Return the (x, y) coordinate for the center point of the cell that contains the specified text.  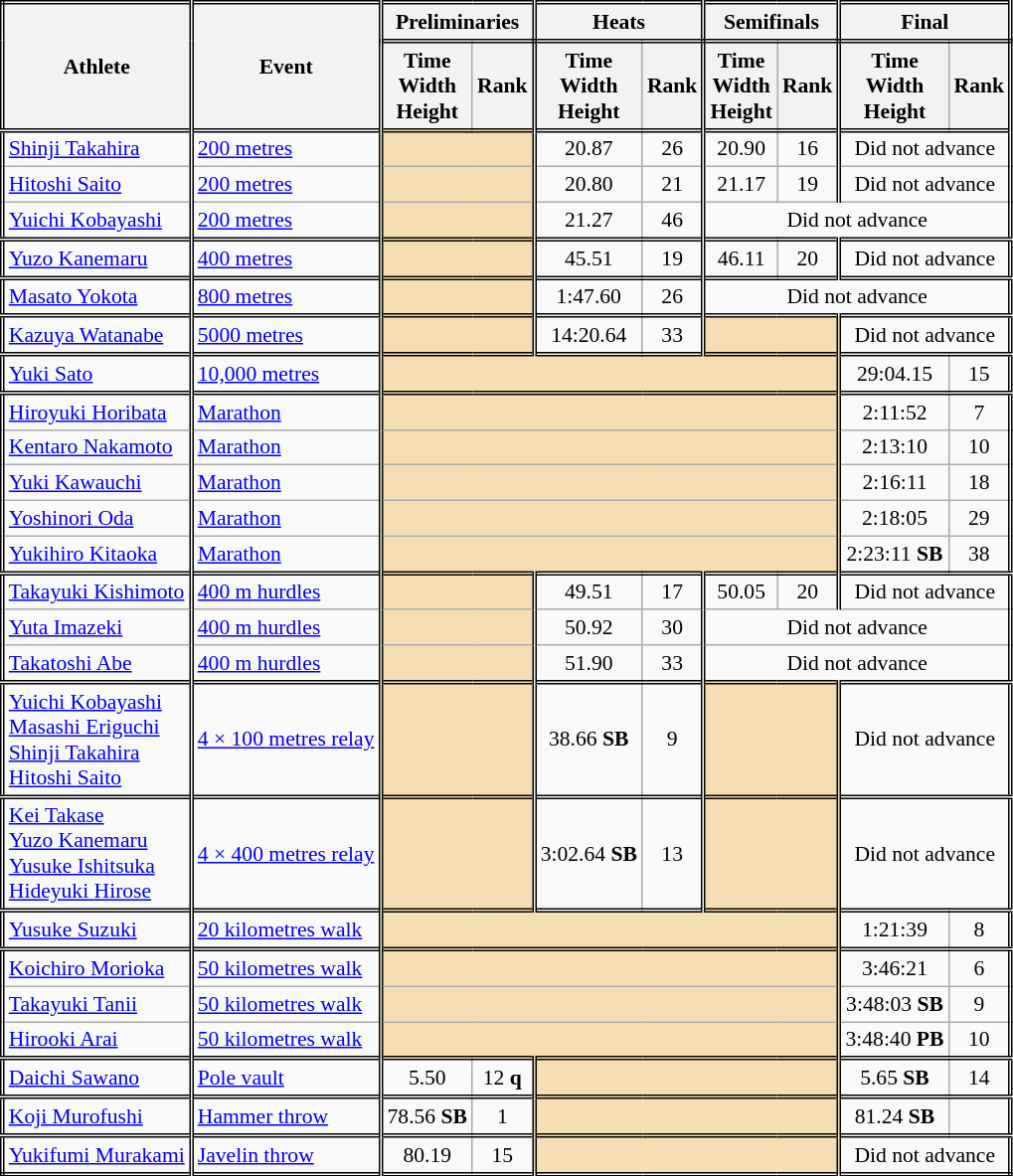
3:02.64 SB (589, 853)
Hiroyuki Horibata (96, 412)
13 (673, 853)
Yusuke Suzuki (96, 930)
Hitoshi Saito (96, 185)
Event (286, 67)
14 (980, 1078)
Yukihiro Kitaoka (96, 555)
2:13:10 (895, 447)
Takayuki Tanii (96, 1004)
Yuta Imazeki (96, 628)
5.65 SB (895, 1078)
400 metres (286, 258)
800 metres (286, 296)
2:11:52 (895, 412)
7 (980, 412)
Koichiro Morioka (96, 968)
Yuichi Kobayashi (96, 221)
46.11 (741, 258)
30 (673, 628)
Yoshinori Oda (96, 519)
Yuzo Kanemaru (96, 258)
80.19 (426, 1155)
29 (980, 519)
Kei TakaseYuzo KanemaruYusuke IshitsukaHideyuki Hirose (96, 853)
Athlete (96, 67)
20.90 (741, 149)
16 (808, 149)
1 (503, 1117)
6 (980, 968)
5.50 (426, 1078)
2:18:05 (895, 519)
Hirooki Arai (96, 1040)
10,000 metres (286, 374)
Koji Murofushi (96, 1117)
Takayuki Kishimoto (96, 590)
Kentaro Nakamoto (96, 447)
21.27 (589, 221)
2:23:11 SB (895, 555)
Yuki Sato (96, 374)
14:20.64 (589, 336)
Daichi Sawano (96, 1078)
81.24 SB (895, 1117)
1:21:39 (895, 930)
29:04.15 (895, 374)
51.90 (589, 664)
Shinji Takahira (96, 149)
5000 metres (286, 336)
Heats (618, 22)
20.80 (589, 185)
Pole vault (286, 1078)
78.56 SB (426, 1117)
20 kilometres walk (286, 930)
20.87 (589, 149)
Yukifumi Murakami (96, 1155)
3:46:21 (895, 968)
8 (980, 930)
Hammer throw (286, 1117)
Takatoshi Abe (96, 664)
50.92 (589, 628)
Yuki Kawauchi (96, 483)
21 (673, 185)
3:48:40 PB (895, 1040)
Masato Yokota (96, 296)
Preliminaries (457, 22)
49.51 (589, 590)
Yuichi KobayashiMasashi EriguchiShinji TakahiraHitoshi Saito (96, 740)
46 (673, 221)
38 (980, 555)
18 (980, 483)
3:48:03 SB (895, 1004)
2:16:11 (895, 483)
Javelin throw (286, 1155)
38.66 SB (589, 740)
12 q (503, 1078)
45.51 (589, 258)
17 (673, 590)
Kazuya Watanabe (96, 336)
4 × 400 metres relay (286, 853)
Semifinals (771, 22)
Final (925, 22)
21.17 (741, 185)
4 × 100 metres relay (286, 740)
50.05 (741, 590)
1:47.60 (589, 296)
